Capture the cell that displays the provided text and extract its [X, Y] central coordinate. 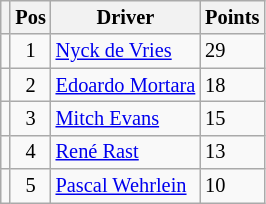
13 [232, 152]
5 [30, 186]
Pascal Wehrlein [126, 186]
10 [232, 186]
4 [30, 152]
18 [232, 85]
2 [30, 85]
Pos [30, 17]
Nyck de Vries [126, 51]
1 [30, 51]
Points [232, 17]
29 [232, 51]
15 [232, 118]
Mitch Evans [126, 118]
3 [30, 118]
René Rast [126, 152]
Driver [126, 17]
Edoardo Mortara [126, 85]
